Return (X, Y) of the center of cell containing provided text 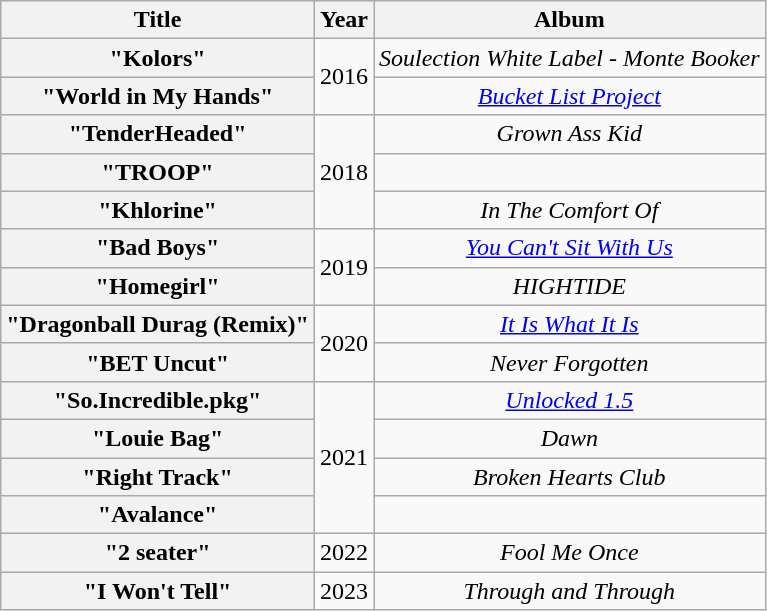
"Louie Bag" (158, 438)
2020 (344, 343)
Fool Me Once (570, 553)
"BET Uncut" (158, 362)
Album (570, 20)
2016 (344, 77)
In The Comfort Of (570, 210)
Year (344, 20)
2019 (344, 267)
"Bad Boys" (158, 248)
HIGHTIDE (570, 286)
"TROOP" (158, 172)
"So.Incredible.pkg" (158, 400)
Dawn (570, 438)
Through and Through (570, 591)
"Avalance" (158, 515)
2018 (344, 172)
"I Won't Tell" (158, 591)
It Is What It Is (570, 324)
Broken Hearts Club (570, 477)
"Dragonball Durag (Remix)" (158, 324)
"2 seater" (158, 553)
"TenderHeaded" (158, 134)
2023 (344, 591)
"Khlorine" (158, 210)
Bucket List Project (570, 96)
2022 (344, 553)
2021 (344, 457)
"Kolors" (158, 58)
Title (158, 20)
Soulection White Label - Monte Booker (570, 58)
You Can't Sit With Us (570, 248)
Never Forgotten (570, 362)
"Homegirl" (158, 286)
Grown Ass Kid (570, 134)
"Right Track" (158, 477)
"World in My Hands" (158, 96)
Unlocked 1.5 (570, 400)
